From the cell containing the given text, extract its center point as [x, y] coordinate. 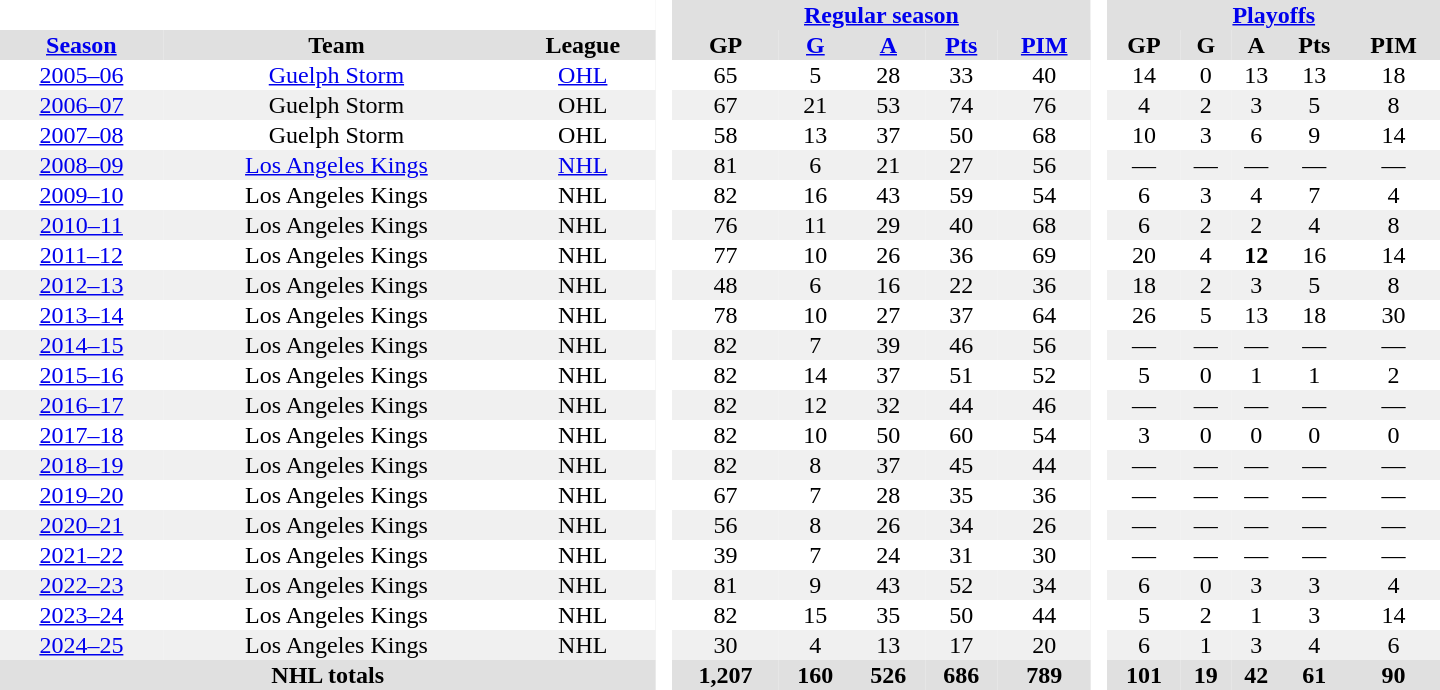
32 [888, 405]
19 [1206, 675]
11 [816, 225]
77 [726, 255]
65 [726, 75]
58 [726, 135]
Playoffs [1274, 15]
2011–12 [82, 255]
17 [962, 645]
2015–16 [82, 375]
2009–10 [82, 195]
2019–20 [82, 495]
2007–08 [82, 135]
2014–15 [82, 345]
526 [888, 675]
48 [726, 285]
2005–06 [82, 75]
2013–14 [82, 315]
2012–13 [82, 285]
Team [336, 45]
Regular season [881, 15]
101 [1144, 675]
64 [1044, 315]
League [582, 45]
59 [962, 195]
53 [888, 105]
2021–22 [82, 555]
33 [962, 75]
1,207 [726, 675]
2017–18 [82, 435]
2006–07 [82, 105]
2024–25 [82, 645]
51 [962, 375]
686 [962, 675]
61 [1314, 675]
45 [962, 465]
160 [816, 675]
2020–21 [82, 525]
Season [82, 45]
74 [962, 105]
NHL totals [328, 675]
60 [962, 435]
42 [1256, 675]
2010–11 [82, 225]
15 [816, 615]
789 [1044, 675]
31 [962, 555]
2016–17 [82, 405]
2008–09 [82, 165]
2023–24 [82, 615]
90 [1394, 675]
2018–19 [82, 465]
24 [888, 555]
69 [1044, 255]
2022–23 [82, 585]
22 [962, 285]
29 [888, 225]
78 [726, 315]
